From the cell containing the given text, extract its center point as (X, Y) coordinate. 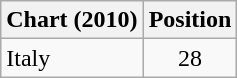
28 (190, 58)
Position (190, 20)
Chart (2010) (72, 20)
Italy (72, 58)
